Scan for the cell matching the given text and deliver its [x, y] coordinate at center. 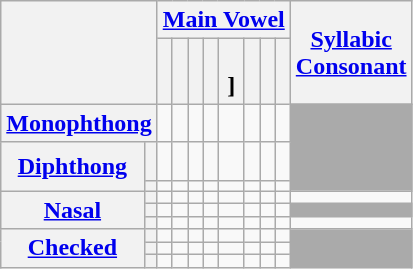
Main Vowel [224, 20]
Diphthong [72, 166]
SyllabicConsonant [351, 52]
Monophthong [79, 123]
Checked [72, 248]
Nasal [72, 210]
] [231, 72]
